Search for the cell housing the specified text and yield its [x, y] center coordinate. 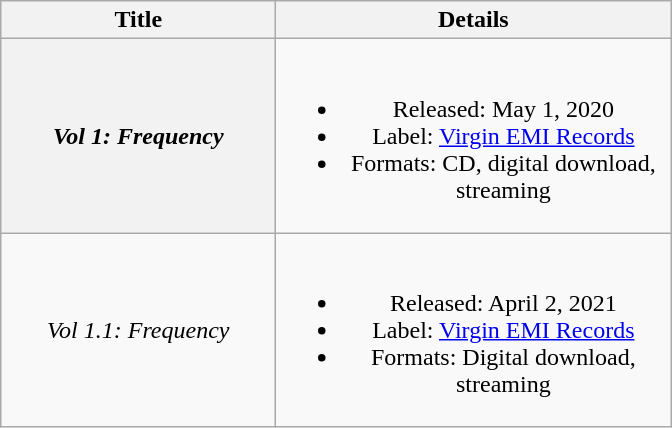
Vol 1: Frequency [138, 136]
Title [138, 20]
Released: May 1, 2020Label: Virgin EMI RecordsFormats: CD, digital download, streaming [474, 136]
Released: April 2, 2021Label: Virgin EMI RecordsFormats: Digital download, streaming [474, 330]
Details [474, 20]
Vol 1.1: Frequency [138, 330]
